Determine the (X, Y) coordinate at the center of the cell enclosing the given text.  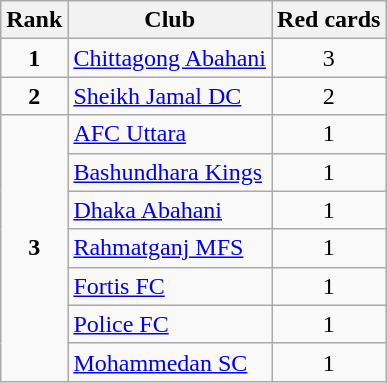
Sheikh Jamal DC (170, 96)
Bashundhara Kings (170, 172)
Rank (34, 20)
Mohammedan SC (170, 362)
Dhaka Abahani (170, 210)
Chittagong Abahani (170, 58)
Police FC (170, 324)
AFC Uttara (170, 134)
Rahmatganj MFS (170, 248)
Club (170, 20)
Fortis FC (170, 286)
Red cards (329, 20)
